Search for the cell housing the specified text and yield its [X, Y] center coordinate. 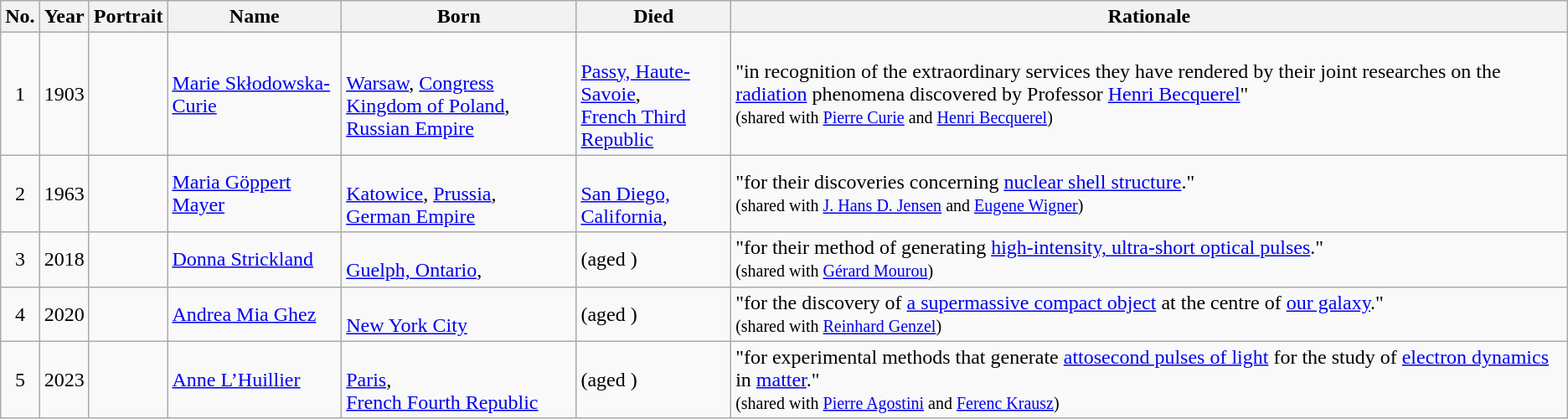
Warsaw, Congress Kingdom of Poland, Russian Empire [459, 94]
Anne L’Huillier [255, 380]
1903 [64, 94]
Born [459, 17]
2023 [64, 380]
"for the discovery of a supermassive compact object at the centre of our galaxy."(shared with Reinhard Genzel) [1149, 313]
New York City [459, 313]
3 [20, 260]
Marie Skłodowska-Curie [255, 94]
Andrea Mia Ghez [255, 313]
Year [64, 17]
Donna Strickland [255, 260]
5 [20, 380]
Passy, Haute-Savoie, French Third Republic [653, 94]
Portrait [128, 17]
San Diego, California, [653, 194]
2018 [64, 260]
Guelph, Ontario, [459, 260]
Died [653, 17]
"for their discoveries concerning nuclear shell structure."(shared with J. Hans D. Jensen and Eugene Wigner) [1149, 194]
Katowice, Prussia, German Empire [459, 194]
"for their method of generating high-intensity, ultra-short optical pulses."(shared with Gérard Mourou) [1149, 260]
2020 [64, 313]
2 [20, 194]
1 [20, 94]
1963 [64, 194]
No. [20, 17]
Name [255, 17]
Maria Göppert Mayer [255, 194]
Paris, French Fourth Republic [459, 380]
Rationale [1149, 17]
4 [20, 313]
